Return the [X, Y] coordinate for the center point of the cell that contains the specified text.  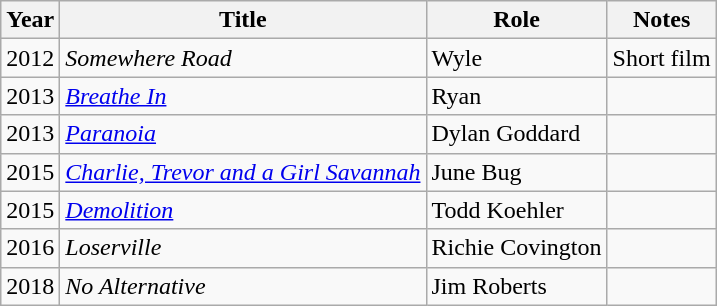
2018 [30, 286]
Short film [662, 58]
June Bug [516, 172]
No Alternative [243, 286]
Dylan Goddard [516, 134]
Role [516, 20]
Demolition [243, 210]
Todd Koehler [516, 210]
2012 [30, 58]
Year [30, 20]
Notes [662, 20]
Breathe In [243, 96]
Wyle [516, 58]
2016 [30, 248]
Somewhere Road [243, 58]
Paranoia [243, 134]
Ryan [516, 96]
Richie Covington [516, 248]
Loserville [243, 248]
Charlie, Trevor and a Girl Savannah [243, 172]
Title [243, 20]
Jim Roberts [516, 286]
